Output the [x, y] coordinate of the center of the cell containing the given text.  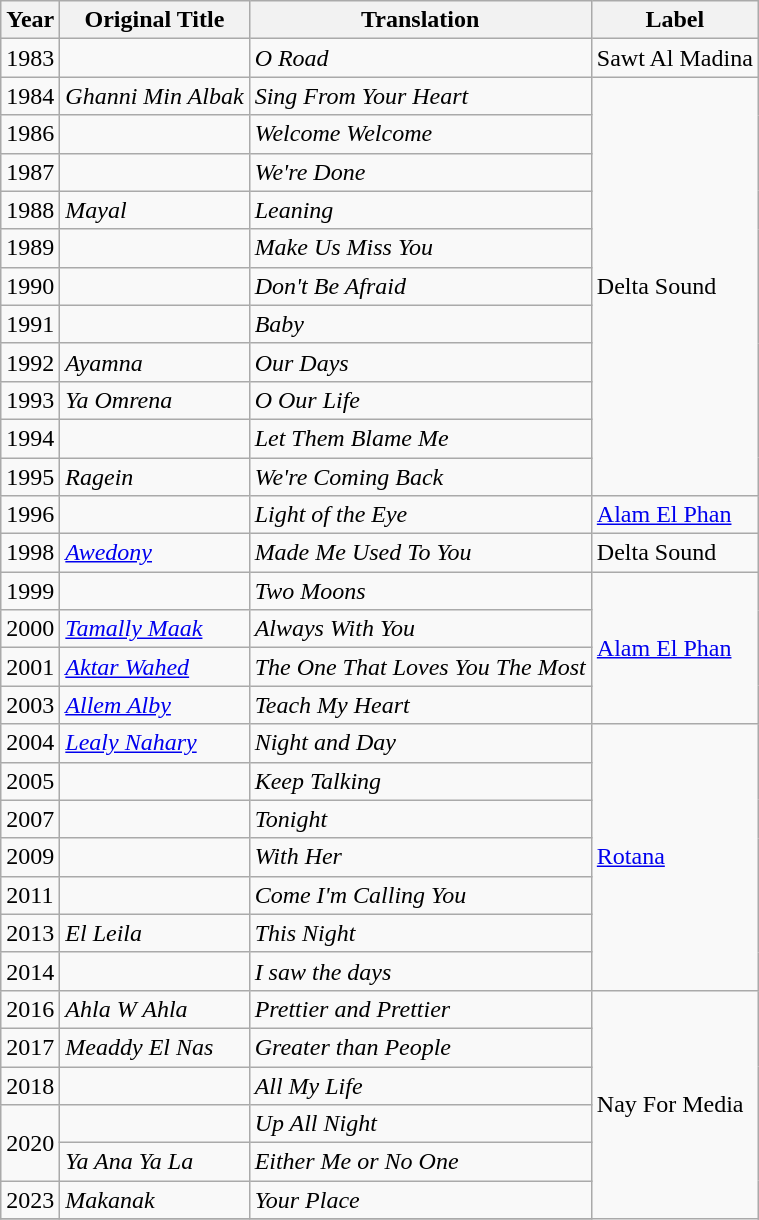
Either Me or No One [420, 1162]
I saw the days [420, 971]
2016 [30, 1009]
1998 [30, 553]
1996 [30, 515]
Makanak [154, 1200]
Mayal [154, 210]
2001 [30, 667]
Rotana [674, 857]
2004 [30, 743]
Greater than People [420, 1047]
Ahla W Ahla [154, 1009]
2013 [30, 933]
Keep Talking [420, 781]
Allem Alby [154, 705]
We're Coming Back [420, 477]
Ya Omrena [154, 400]
1999 [30, 591]
Ragein [154, 477]
2005 [30, 781]
All My Life [420, 1085]
1993 [30, 400]
2003 [30, 705]
1991 [30, 324]
Let Them Blame Me [420, 438]
Teach My Heart [420, 705]
Your Place [420, 1200]
2014 [30, 971]
Tonight [420, 819]
1984 [30, 96]
Ghanni Min Albak [154, 96]
The One That Loves You The Most [420, 667]
Come I'm Calling You [420, 895]
Translation [420, 20]
Aktar Wahed [154, 667]
2007 [30, 819]
Baby [420, 324]
Nay For Media [674, 1104]
Welcome Welcome [420, 134]
We're Done [420, 172]
Ayamna [154, 362]
O Our Life [420, 400]
Up All Night [420, 1124]
Always With You [420, 629]
Sawt Al Madina [674, 58]
Night and Day [420, 743]
1995 [30, 477]
Awedony [154, 553]
1994 [30, 438]
Meaddy El Nas [154, 1047]
2023 [30, 1200]
Tamally Maak [154, 629]
O Road [420, 58]
This Night [420, 933]
Label [674, 20]
1992 [30, 362]
Don't Be Afraid [420, 286]
2018 [30, 1085]
1989 [30, 248]
1986 [30, 134]
Ya Ana Ya La [154, 1162]
2017 [30, 1047]
Make Us Miss You [420, 248]
1987 [30, 172]
Sing From Your Heart [420, 96]
El Leila [154, 933]
Two Moons [420, 591]
Light of the Eye [420, 515]
2020 [30, 1143]
Prettier and Prettier [420, 1009]
1988 [30, 210]
2011 [30, 895]
Original Title [154, 20]
2009 [30, 857]
1990 [30, 286]
Lealy Nahary [154, 743]
2000 [30, 629]
Leaning [420, 210]
1983 [30, 58]
Made Me Used To You [420, 553]
Our Days [420, 362]
With Her [420, 857]
Year [30, 20]
